Detect which cell encompasses the target text, then output its (X, Y) center coordinate. 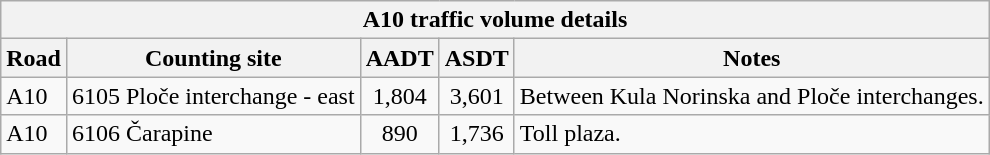
AADT (400, 58)
Toll plaza. (752, 134)
Between Kula Norinska and Ploče interchanges. (752, 96)
Counting site (213, 58)
6106 Čarapine (213, 134)
1,736 (476, 134)
Road (34, 58)
890 (400, 134)
ASDT (476, 58)
Notes (752, 58)
3,601 (476, 96)
A10 traffic volume details (495, 20)
6105 Ploče interchange - east (213, 96)
1,804 (400, 96)
